Return the (x, y) coordinate for the center point of the cell that contains the specified text.  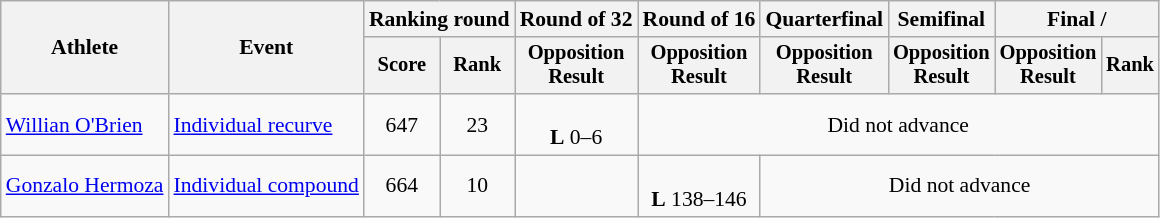
647 (402, 124)
Ranking round (440, 19)
Event (266, 48)
Score (402, 66)
Gonzalo Hermoza (85, 186)
Round of 16 (700, 19)
Willian O'Brien (85, 124)
Semifinal (942, 19)
664 (402, 186)
Individual recurve (266, 124)
Athlete (85, 48)
Round of 32 (576, 19)
23 (478, 124)
10 (478, 186)
L 138–146 (700, 186)
L 0–6 (576, 124)
Individual compound (266, 186)
Quarterfinal (824, 19)
Final / (1077, 19)
